Extract the [X, Y] coordinate from the center of the cell holding the provided text.  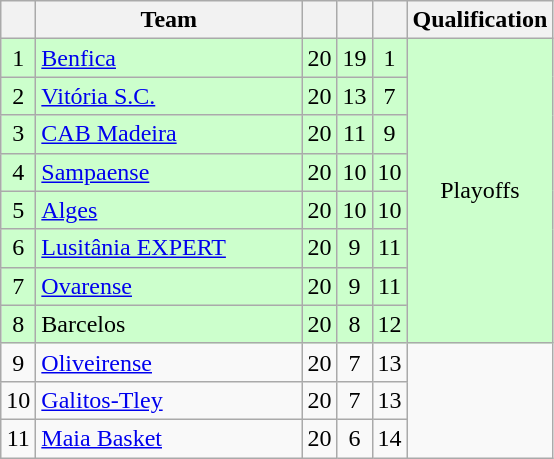
Galitos-Tley [169, 400]
Lusitânia EXPERT [169, 248]
Sampaense [169, 172]
Maia Basket [169, 438]
Team [169, 20]
2 [18, 96]
Benfica [169, 58]
Playoffs [480, 191]
Alges [169, 210]
Qualification [480, 20]
Barcelos [169, 324]
12 [390, 324]
4 [18, 172]
Vitória S.C. [169, 96]
CAB Madeira [169, 134]
5 [18, 210]
19 [354, 58]
Oliveirense [169, 362]
3 [18, 134]
14 [390, 438]
Ovarense [169, 286]
